Locate the cell with the specified text and output its [x, y] center coordinate. 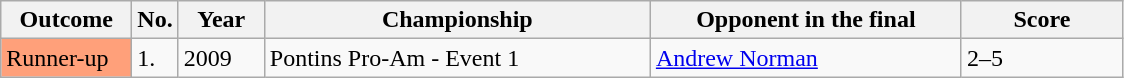
Pontins Pro-Am - Event 1 [457, 58]
Outcome [66, 20]
Year [221, 20]
2009 [221, 58]
No. [155, 20]
Opponent in the final [806, 20]
Championship [457, 20]
2–5 [1042, 58]
Runner-up [66, 58]
Score [1042, 20]
1. [155, 58]
Andrew Norman [806, 58]
